Return (X, Y) of the center of cell containing provided text 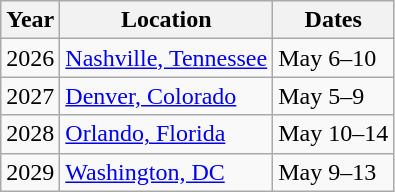
May 10–14 (334, 134)
Washington, DC (166, 172)
Denver, Colorado (166, 96)
Dates (334, 20)
Location (166, 20)
Nashville, Tennessee (166, 58)
2029 (30, 172)
Year (30, 20)
2028 (30, 134)
2027 (30, 96)
Orlando, Florida (166, 134)
May 5–9 (334, 96)
May 6–10 (334, 58)
2026 (30, 58)
May 9–13 (334, 172)
